Pinpoint the cell where the given text exists, returning its (X, Y) midpoint coordinate. 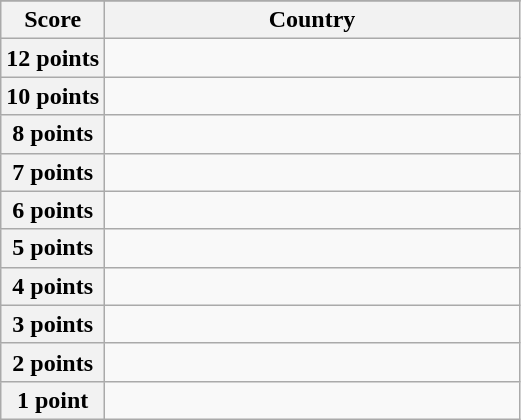
1 point (53, 400)
Score (53, 20)
8 points (53, 134)
10 points (53, 96)
4 points (53, 286)
12 points (53, 58)
3 points (53, 324)
2 points (53, 362)
Country (312, 20)
6 points (53, 210)
7 points (53, 172)
5 points (53, 248)
